Output the (x, y) coordinate of the center of the cell containing the given text.  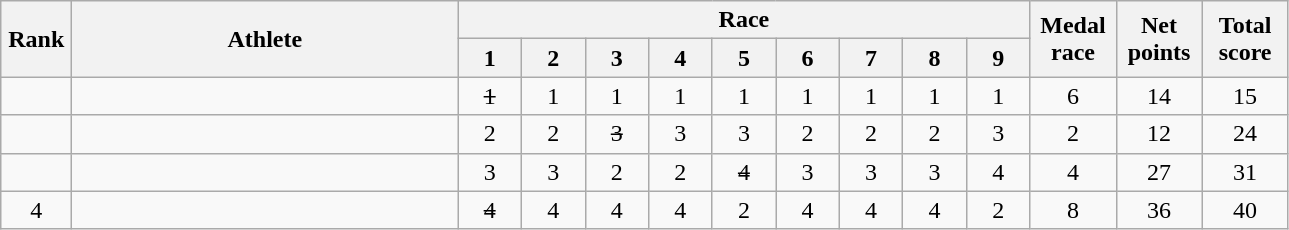
Total score (1245, 39)
Net points (1159, 39)
40 (1245, 210)
14 (1159, 96)
36 (1159, 210)
Race (744, 20)
12 (1159, 134)
24 (1245, 134)
9 (998, 58)
Medal race (1073, 39)
15 (1245, 96)
27 (1159, 172)
5 (744, 58)
Rank (36, 39)
Athlete (265, 39)
31 (1245, 172)
7 (871, 58)
